Locate the cell with the specified text and output its [x, y] center coordinate. 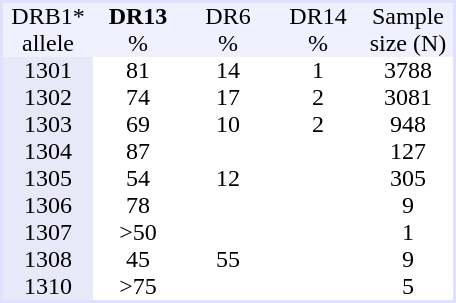
14 [228, 70]
55 [228, 260]
size (N) [408, 44]
>75 [138, 286]
1306 [48, 206]
DR6 [228, 16]
17 [228, 98]
948 [408, 124]
1307 [48, 232]
Sample [408, 16]
DRB1* [48, 16]
3081 [408, 98]
5 [408, 286]
1310 [48, 286]
1302 [48, 98]
allele [48, 44]
127 [408, 152]
81 [138, 70]
1305 [48, 178]
1304 [48, 152]
69 [138, 124]
78 [138, 206]
12 [228, 178]
1301 [48, 70]
74 [138, 98]
305 [408, 178]
DR13 [138, 16]
>50 [138, 232]
1308 [48, 260]
54 [138, 178]
10 [228, 124]
1303 [48, 124]
45 [138, 260]
DR14 [318, 16]
3788 [408, 70]
87 [138, 152]
